Return the [x, y] coordinate for the center point of the cell that contains the specified text.  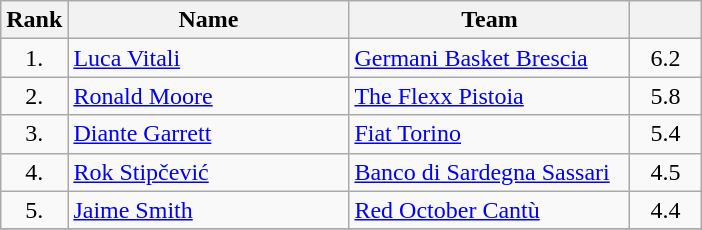
Rok Stipčević [208, 172]
Luca Vitali [208, 58]
Fiat Torino [490, 134]
4.5 [666, 172]
3. [34, 134]
5. [34, 210]
2. [34, 96]
6.2 [666, 58]
1. [34, 58]
The Flexx Pistoia [490, 96]
4.4 [666, 210]
Banco di Sardegna Sassari [490, 172]
5.4 [666, 134]
4. [34, 172]
Ronald Moore [208, 96]
5.8 [666, 96]
Team [490, 20]
Germani Basket Brescia [490, 58]
Rank [34, 20]
Diante Garrett [208, 134]
Red October Cantù [490, 210]
Name [208, 20]
Jaime Smith [208, 210]
